Detect which cell encompasses the target text, then output its [X, Y] center coordinate. 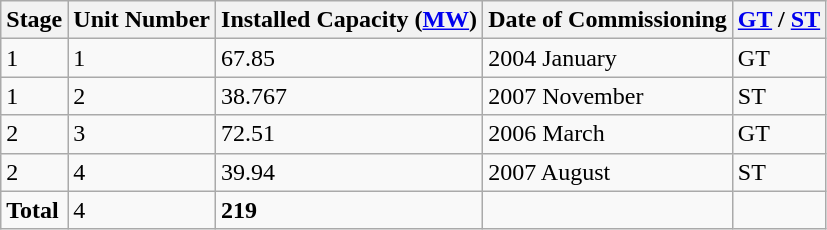
Total [34, 210]
Date of Commissioning [608, 20]
Installed Capacity (MW) [350, 20]
67.85 [350, 58]
72.51 [350, 134]
Stage [34, 20]
2007 August [608, 172]
2007 November [608, 96]
2004 January [608, 58]
219 [350, 210]
38.767 [350, 96]
2006 March [608, 134]
Unit Number [142, 20]
39.94 [350, 172]
3 [142, 134]
GT / ST [778, 20]
